Output the (x, y) coordinate of the center of the cell containing the given text.  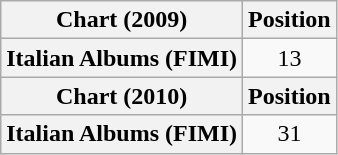
31 (290, 134)
Chart (2009) (122, 20)
Chart (2010) (122, 96)
13 (290, 58)
